For the text-containing cell, return its midpoint in (x, y) coordinate format. 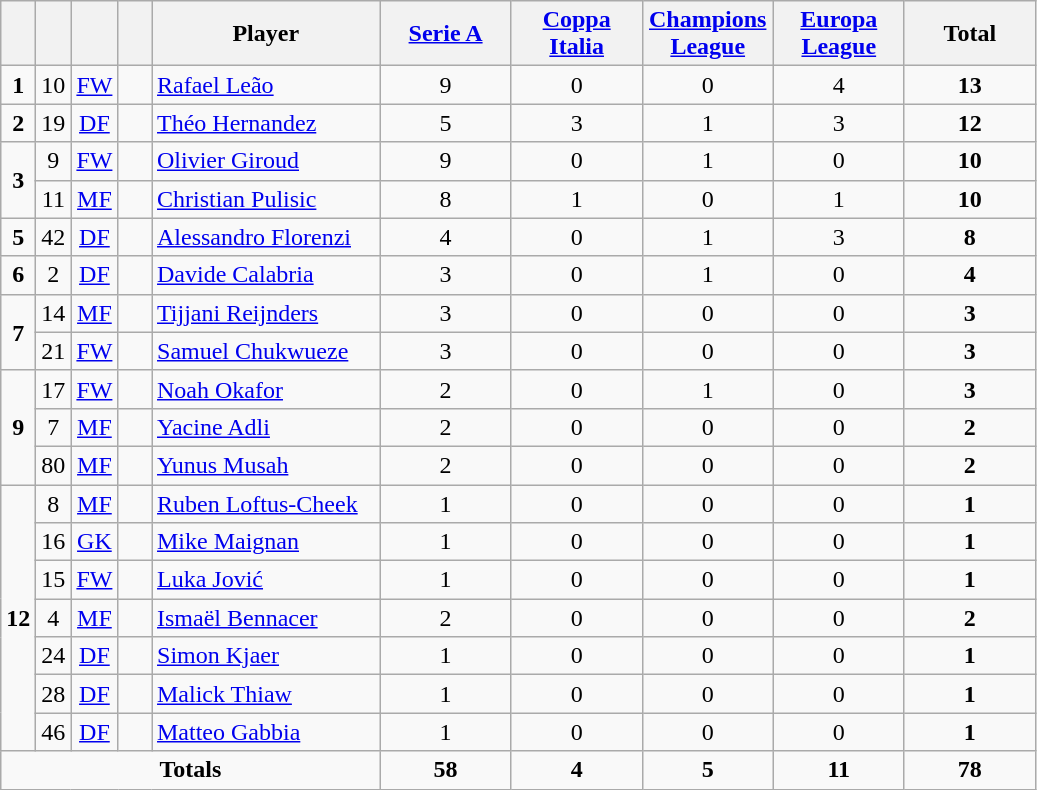
Malick Thiaw (266, 694)
Ruben Loftus-Cheek (266, 503)
Matteo Gabbia (266, 732)
13 (970, 85)
Champions League (708, 34)
Serie A (446, 34)
15 (54, 580)
21 (54, 351)
42 (54, 237)
Alessandro Florenzi (266, 237)
Yunus Musah (266, 465)
Luka Jović (266, 580)
Ismaël Bennacer (266, 618)
Mike Maignan (266, 542)
80 (54, 465)
16 (54, 542)
58 (446, 770)
Théo Hernandez (266, 123)
Simon Kjaer (266, 656)
Player (266, 34)
6 (18, 275)
Davide Calabria (266, 275)
GK (94, 542)
Total (970, 34)
Rafael Leão (266, 85)
Christian Pulisic (266, 199)
28 (54, 694)
14 (54, 313)
78 (970, 770)
Totals (190, 770)
Samuel Chukwueze (266, 351)
24 (54, 656)
Coppa Italia (576, 34)
46 (54, 732)
Europa League (838, 34)
Noah Okafor (266, 389)
19 (54, 123)
Yacine Adli (266, 427)
Olivier Giroud (266, 161)
Tijjani Reijnders (266, 313)
17 (54, 389)
